Search for the cell housing the specified text and yield its (X, Y) center coordinate. 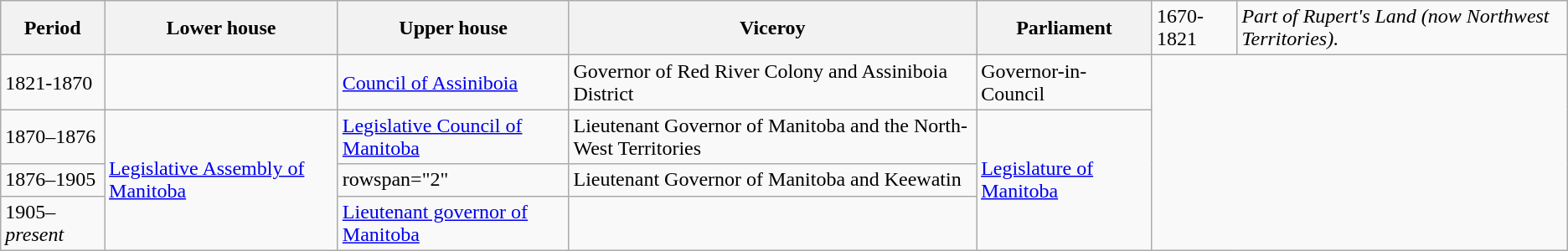
Period (53, 28)
1821-1870 (53, 82)
Legislative Council of Manitoba (453, 137)
Lower house (221, 28)
rowspan="2" (453, 180)
Governor-in-Council (1065, 82)
Lieutenant governor of Manitoba (453, 223)
1870–1876 (53, 137)
Part of Rupert's Land (now Northwest Territories). (1402, 28)
Lieutenant Governor of Manitoba and the North-West Territories (772, 137)
Parliament (1065, 28)
Legislative Assembly of Manitoba (221, 180)
1876–1905 (53, 180)
Lieutenant Governor of Manitoba and Keewatin (772, 180)
Council of Assiniboia (453, 82)
1905–present (53, 223)
Upper house (453, 28)
Governor of Red River Colony and Assiniboia District (772, 82)
Legislature of Manitoba (1065, 180)
Viceroy (772, 28)
1670-1821 (1194, 28)
